Determine the [x, y] coordinate at the center of the cell enclosing the given text.  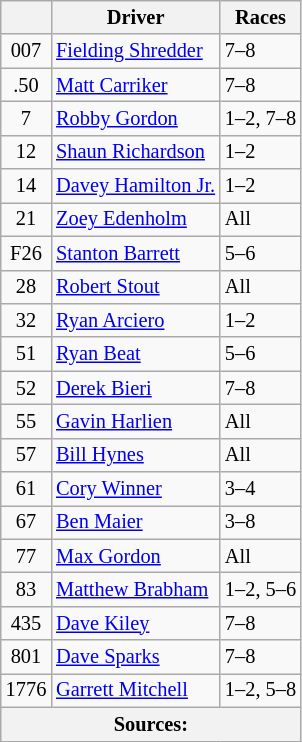
7 [26, 118]
12 [26, 152]
Cory Winner [136, 489]
Davey Hamilton Jr. [136, 186]
55 [26, 421]
Garrett Mitchell [136, 690]
14 [26, 186]
1–2, 5–6 [260, 589]
28 [26, 287]
Robby Gordon [136, 118]
Matt Carriker [136, 85]
435 [26, 623]
.50 [26, 85]
Sources: [151, 724]
Dave Kiley [136, 623]
Shaun Richardson [136, 152]
3–8 [260, 522]
52 [26, 388]
1–2, 5–8 [260, 690]
1776 [26, 690]
801 [26, 657]
Ryan Beat [136, 354]
Bill Hynes [136, 455]
Races [260, 17]
32 [26, 320]
57 [26, 455]
Derek Bieri [136, 388]
67 [26, 522]
Ryan Arciero [136, 320]
Fielding Shredder [136, 51]
Matthew Brabham [136, 589]
Max Gordon [136, 556]
77 [26, 556]
007 [26, 51]
3–4 [260, 489]
Ben Maier [136, 522]
Gavin Harlien [136, 421]
Dave Sparks [136, 657]
1–2, 7–8 [260, 118]
83 [26, 589]
Stanton Barrett [136, 253]
Driver [136, 17]
51 [26, 354]
61 [26, 489]
Zoey Edenholm [136, 219]
Robert Stout [136, 287]
21 [26, 219]
F26 [26, 253]
